Return the (X, Y) coordinate for the center point of the cell that contains the specified text.  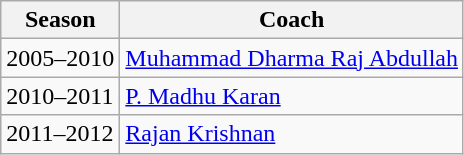
Muhammad Dharma Raj Abdullah (292, 58)
2010–2011 (60, 96)
Coach (292, 20)
2005–2010 (60, 58)
2011–2012 (60, 134)
P. Madhu Karan (292, 96)
Season (60, 20)
Rajan Krishnan (292, 134)
